Pinpoint the cell where the given text exists, returning its [x, y] midpoint coordinate. 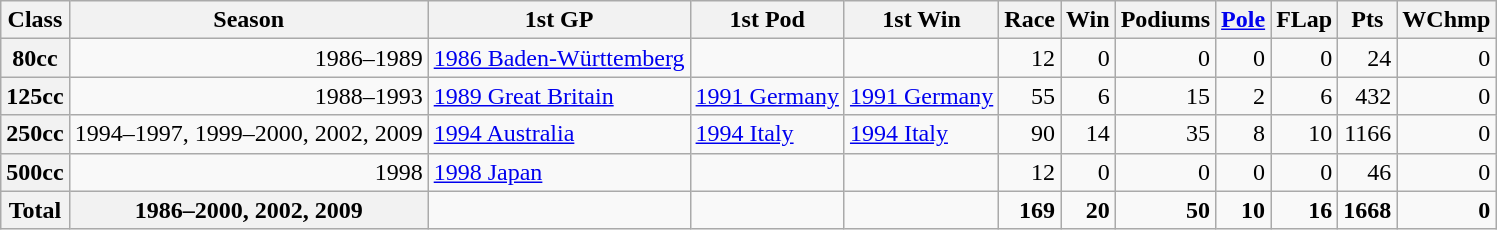
14 [1088, 134]
1998 Japan [559, 172]
169 [1030, 210]
Season [248, 20]
2 [1244, 96]
125cc [35, 96]
8 [1244, 134]
1988–1993 [248, 96]
35 [1165, 134]
15 [1165, 96]
1986–2000, 2002, 2009 [248, 210]
16 [1304, 210]
Pts [1368, 20]
1994–1997, 1999–2000, 2002, 2009 [248, 134]
1998 [248, 172]
50 [1165, 210]
500cc [35, 172]
Pole [1244, 20]
WChmp [1446, 20]
Total [35, 210]
90 [1030, 134]
1994 Australia [559, 134]
FLap [1304, 20]
250cc [35, 134]
432 [1368, 96]
1986 Baden-Württemberg [559, 58]
1166 [1368, 134]
55 [1030, 96]
20 [1088, 210]
1986–1989 [248, 58]
Race [1030, 20]
1989 Great Britain [559, 96]
Podiums [1165, 20]
24 [1368, 58]
46 [1368, 172]
80cc [35, 58]
1st Win [921, 20]
1st Pod [767, 20]
Win [1088, 20]
1668 [1368, 210]
1st GP [559, 20]
Class [35, 20]
